Provide the [X, Y] coordinate of the cell's center where the given text is located.  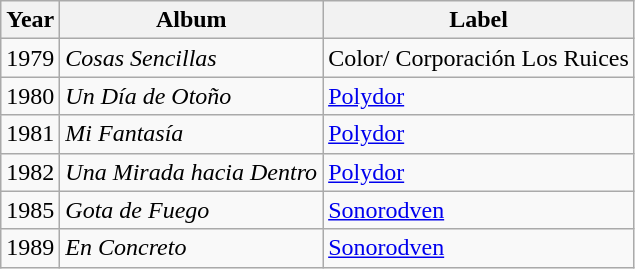
1981 [30, 134]
Cosas Sencillas [192, 58]
1979 [30, 58]
En Concreto [192, 248]
Mi Fantasía [192, 134]
Album [192, 20]
Gota de Fuego [192, 210]
1980 [30, 96]
1982 [30, 172]
Color/ Corporación Los Ruices [479, 58]
Un Día de Otoño [192, 96]
Year [30, 20]
1989 [30, 248]
Label [479, 20]
1985 [30, 210]
Una Mirada hacia Dentro [192, 172]
